Identify which cell holds the provided text, then report its (X, Y) central coordinate. 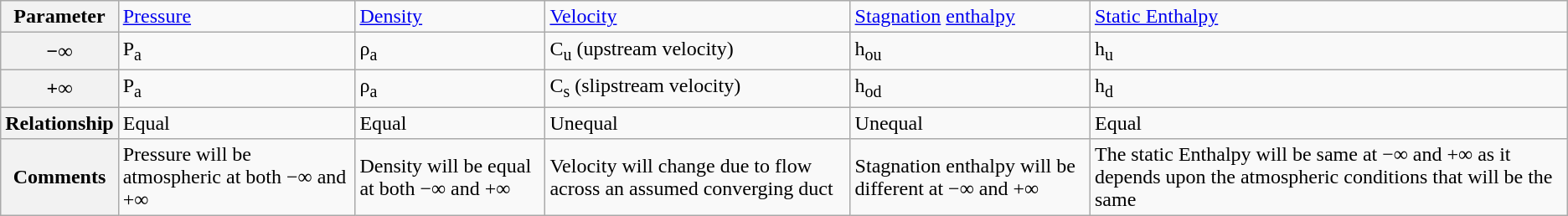
Comments (59, 177)
+∞ (59, 88)
Velocity will change due to flow across an assumed converging duct (698, 177)
Pressure (236, 17)
The static Enthalpy will be same at −∞ and +∞ as it depends upon the atmospheric conditions that will be the same (1328, 177)
hu (1328, 51)
Density will be equal at both −∞ and +∞ (451, 177)
Cs (slipstream velocity) (698, 88)
Cu (upstream velocity) (698, 51)
Pressure will be atmospheric at both −∞ and +∞ (236, 177)
Stagnation enthalpy will be different at −∞ and +∞ (970, 177)
Parameter (59, 17)
−∞ (59, 51)
hd (1328, 88)
Relationship (59, 123)
Density (451, 17)
hod (970, 88)
Stagnation enthalpy (970, 17)
Velocity (698, 17)
Static Enthalpy (1328, 17)
hou (970, 51)
